Scan for the cell matching the given text and deliver its [x, y] coordinate at center. 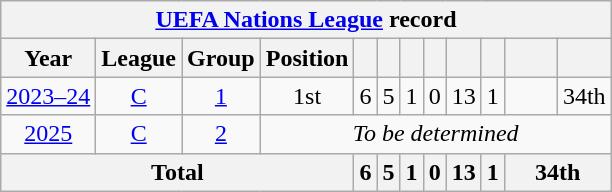
League [139, 58]
Year [48, 58]
2023–24 [48, 96]
Position [307, 58]
2025 [48, 134]
Total [178, 172]
To be determined [436, 134]
1st [307, 96]
UEFA Nations League record [306, 20]
2 [222, 134]
Group [222, 58]
